Scan for the cell matching the given text and deliver its (x, y) coordinate at center. 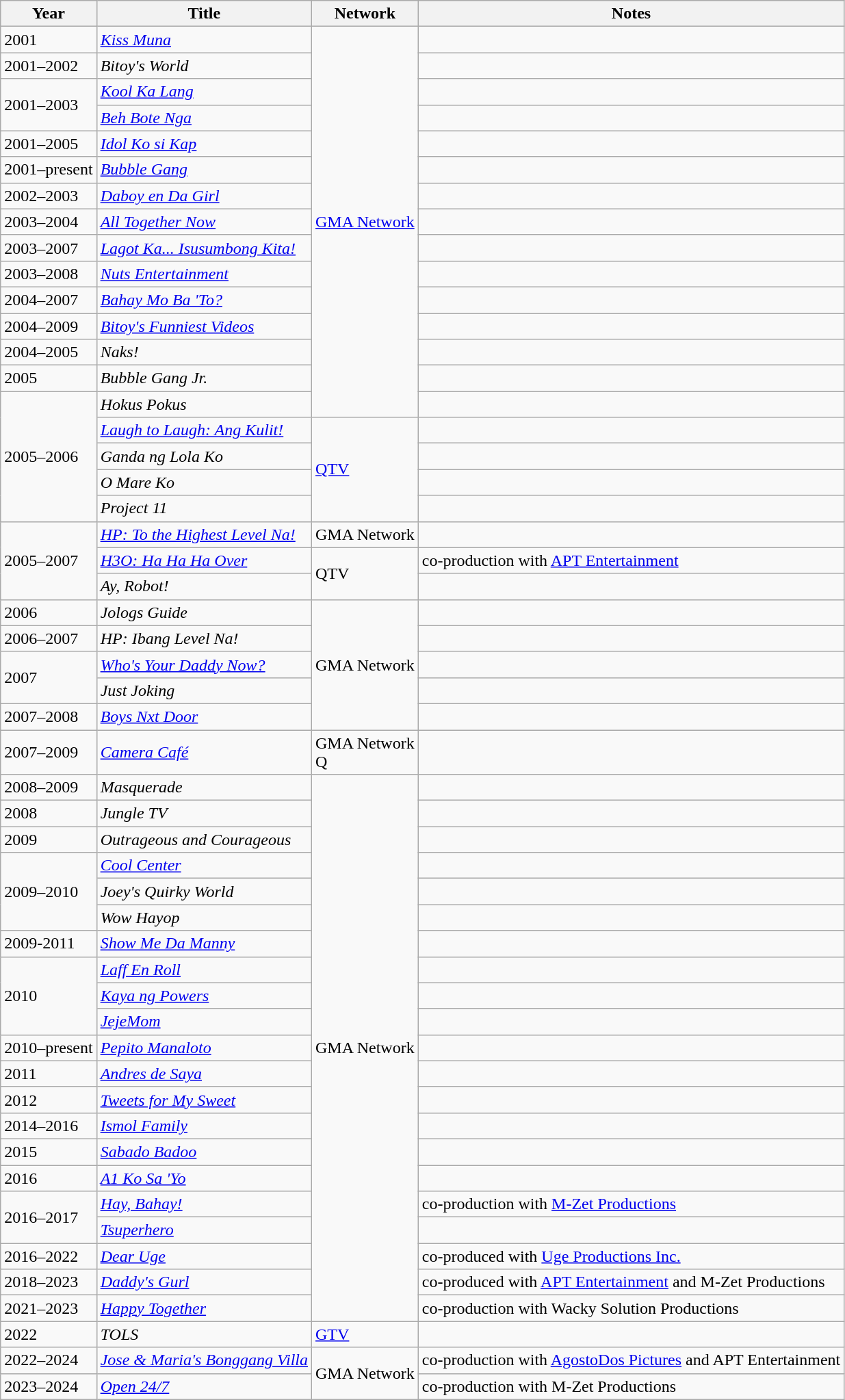
Camera Café (204, 751)
Network (365, 14)
2016–2017 (49, 1217)
2005–2007 (49, 560)
2009–2010 (49, 892)
2004–2007 (49, 300)
co-production with APT Entertainment (631, 560)
Bubble Gang Jr. (204, 378)
Notes (631, 14)
2004–2009 (49, 326)
Tweets for My Sweet (204, 1100)
Project 11 (204, 508)
Kool Ka Lang (204, 92)
2010 (49, 996)
2022 (49, 1334)
Jungle TV (204, 814)
Bahay Mo Ba 'To? (204, 300)
2021–2023 (49, 1308)
O Mare Ko (204, 482)
Pepito Manaloto (204, 1048)
2012 (49, 1100)
Show Me Da Manny (204, 944)
co-produced with Uge Productions Inc. (631, 1256)
Naks! (204, 352)
Andres de Saya (204, 1074)
2001–2003 (49, 105)
Sabado Badoo (204, 1152)
Joey's Quirky World (204, 892)
Idol Ko si Kap (204, 144)
Jologs Guide (204, 612)
2001 (49, 40)
2005 (49, 378)
Tsuperhero (204, 1230)
Jose & Maria's Bonggang Villa (204, 1360)
2014–2016 (49, 1126)
Happy Together (204, 1308)
2016 (49, 1178)
Kaya ng Powers (204, 996)
Title (204, 14)
JejeMom (204, 1022)
Who's Your Daddy Now? (204, 664)
Kiss Muna (204, 40)
Bitoy's World (204, 66)
Hokus Pokus (204, 404)
All Together Now (204, 222)
2011 (49, 1074)
Bubble Gang (204, 170)
2023–2024 (49, 1386)
2003–2008 (49, 274)
2016–2022 (49, 1256)
GMA NetworkQ (365, 751)
2004–2005 (49, 352)
Bitoy's Funniest Videos (204, 326)
Open 24/7 (204, 1386)
Beh Bote Nga (204, 118)
2009 (49, 840)
2003–2007 (49, 248)
2003–2004 (49, 222)
2001–2005 (49, 144)
Ismol Family (204, 1126)
A1 Ko Sa 'Yo (204, 1178)
Boys Nxt Door (204, 716)
Ay, Robot! (204, 586)
Daboy en Da Girl (204, 196)
2007 (49, 677)
Just Joking (204, 690)
Masquerade (204, 788)
H3O: Ha Ha Ha Over (204, 560)
2010–present (49, 1048)
2018–2023 (49, 1282)
2002–2003 (49, 196)
2015 (49, 1152)
2022–2024 (49, 1360)
Outrageous and Courageous (204, 840)
Year (49, 14)
2008–2009 (49, 788)
Dear Uge (204, 1256)
co-production with AgostoDos Pictures and APT Entertainment (631, 1360)
TOLS (204, 1334)
2007–2009 (49, 751)
Daddy's Gurl (204, 1282)
Hay, Bahay! (204, 1204)
Nuts Entertainment (204, 274)
co-production with Wacky Solution Productions (631, 1308)
GTV (365, 1334)
2009-2011 (49, 944)
2001–2002 (49, 66)
Laugh to Laugh: Ang Kulit! (204, 430)
HP: To the Highest Level Na! (204, 534)
2001–present (49, 170)
2006 (49, 612)
co-produced with APT Entertainment and M-Zet Productions (631, 1282)
Laff En Roll (204, 970)
2006–2007 (49, 638)
HP: Ibang Level Na! (204, 638)
Lagot Ka... Isusumbong Kita! (204, 248)
2008 (49, 814)
2007–2008 (49, 716)
Ganda ng Lola Ko (204, 456)
Cool Center (204, 866)
Wow Hayop (204, 918)
2005–2006 (49, 456)
